Detect which cell encompasses the target text, then output its (X, Y) center coordinate. 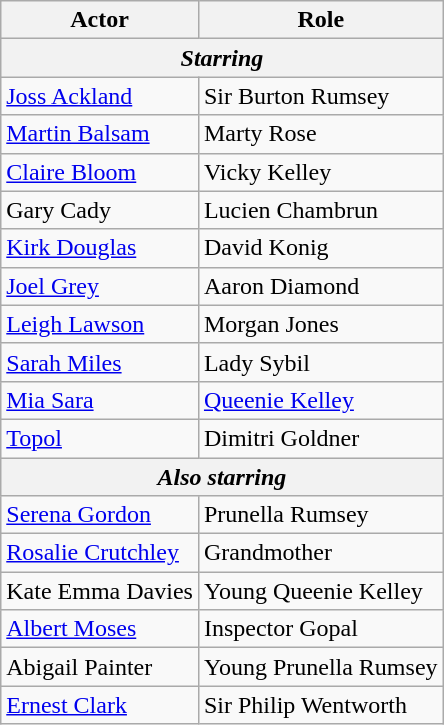
Prunella Rumsey (320, 515)
Dimitri Goldner (320, 438)
Morgan Jones (320, 324)
Ernest Clark (100, 705)
Joel Grey (100, 286)
Lady Sybil (320, 362)
Martin Balsam (100, 134)
Gary Cady (100, 210)
Sir Philip Wentworth (320, 705)
Sir Burton Rumsey (320, 96)
Albert Moses (100, 629)
Young Prunella Rumsey (320, 667)
Serena Gordon (100, 515)
Aaron Diamond (320, 286)
Marty Rose (320, 134)
Grandmother (320, 553)
Queenie Kelley (320, 400)
Young Queenie Kelley (320, 591)
Mia Sara (100, 400)
Claire Bloom (100, 172)
Abigail Painter (100, 667)
Rosalie Crutchley (100, 553)
Leigh Lawson (100, 324)
Vicky Kelley (320, 172)
Kate Emma Davies (100, 591)
Also starring (222, 477)
Kirk Douglas (100, 248)
Joss Ackland (100, 96)
Actor (100, 20)
Inspector Gopal (320, 629)
Topol (100, 438)
David Konig (320, 248)
Sarah Miles (100, 362)
Role (320, 20)
Lucien Chambrun (320, 210)
Starring (222, 58)
